Search for the cell housing the specified text and yield its [x, y] center coordinate. 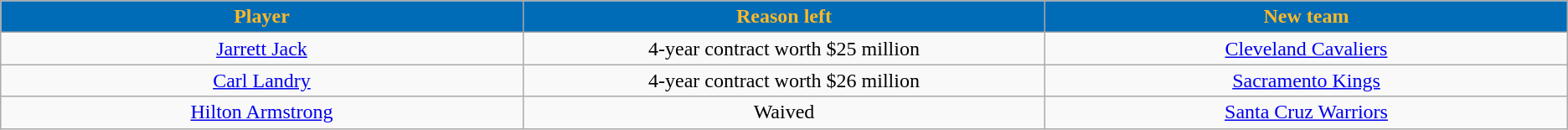
Jarrett Jack [261, 49]
New team [1307, 17]
Carl Landry [261, 81]
4-year contract worth $25 million [784, 49]
Santa Cruz Warriors [1307, 112]
Player [261, 17]
Sacramento Kings [1307, 81]
Cleveland Cavaliers [1307, 49]
Waived [784, 112]
4-year contract worth $26 million [784, 81]
Reason left [784, 17]
Hilton Armstrong [261, 112]
